For the text-containing cell, return its midpoint in [X, Y] coordinate format. 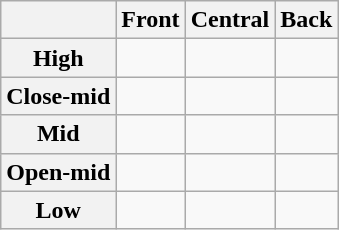
Front [150, 20]
Mid [58, 134]
Open-mid [58, 172]
Central [230, 20]
Low [58, 210]
High [58, 58]
Back [306, 20]
Close-mid [58, 96]
